Scan for the cell matching the given text and deliver its (X, Y) coordinate at center. 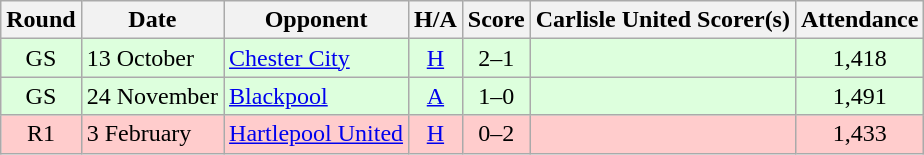
13 October (152, 58)
R1 (41, 134)
1,433 (859, 134)
1,491 (859, 96)
Date (152, 20)
1–0 (496, 96)
H/A (436, 20)
1,418 (859, 58)
A (436, 96)
Chester City (316, 58)
Opponent (316, 20)
3 February (152, 134)
2–1 (496, 58)
Hartlepool United (316, 134)
0–2 (496, 134)
Attendance (859, 20)
Round (41, 20)
Carlisle United Scorer(s) (662, 20)
Score (496, 20)
24 November (152, 96)
Blackpool (316, 96)
